Determine the (X, Y) coordinate at the center of the cell enclosing the given text.  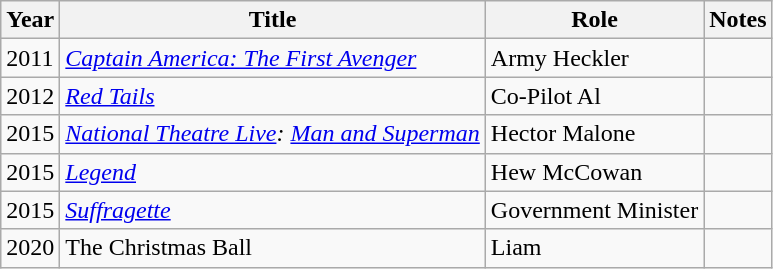
2011 (30, 58)
2020 (30, 248)
Notes (738, 20)
Year (30, 20)
Government Minister (594, 210)
Title (272, 20)
Liam (594, 248)
Captain America: The First Avenger (272, 58)
Role (594, 20)
The Christmas Ball (272, 248)
Hew McCowan (594, 172)
Legend (272, 172)
Red Tails (272, 96)
2012 (30, 96)
Hector Malone (594, 134)
Army Heckler (594, 58)
Suffragette (272, 210)
Co-Pilot Al (594, 96)
National Theatre Live: Man and Superman (272, 134)
